Locate the cell with the specified text and output its (X, Y) center coordinate. 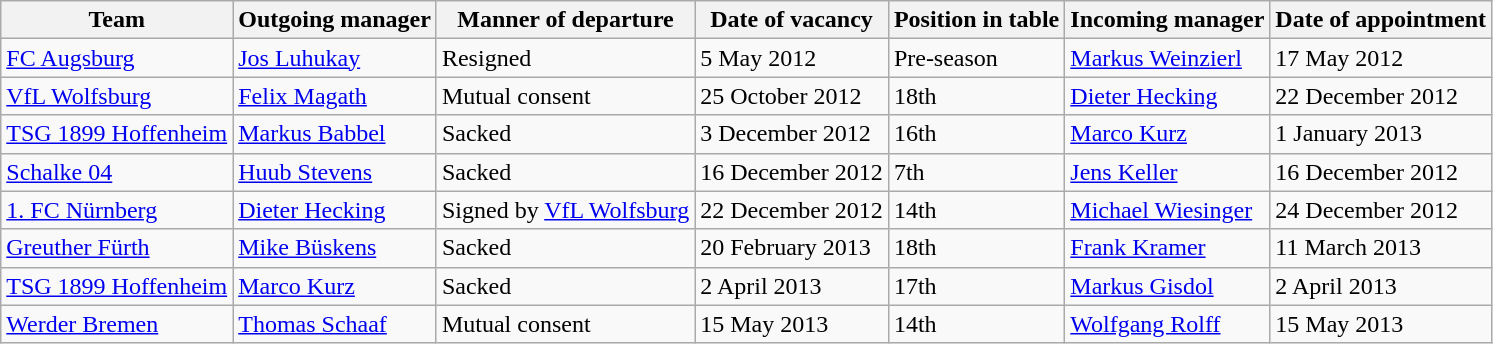
Jos Luhukay (335, 58)
Frank Kramer (1168, 248)
1. FC Nürnberg (117, 210)
VfL Wolfsburg (117, 96)
Mike Büskens (335, 248)
5 May 2012 (792, 58)
Werder Bremen (117, 324)
Pre-season (976, 58)
Jens Keller (1168, 172)
Incoming manager (1168, 20)
20 February 2013 (792, 248)
Date of appointment (1381, 20)
25 October 2012 (792, 96)
17 May 2012 (1381, 58)
Team (117, 20)
17th (976, 286)
Signed by VfL Wolfsburg (565, 210)
Michael Wiesinger (1168, 210)
Wolfgang Rolff (1168, 324)
FC Augsburg (117, 58)
Position in table (976, 20)
1 January 2013 (1381, 134)
Markus Gisdol (1168, 286)
Thomas Schaaf (335, 324)
Markus Babbel (335, 134)
Resigned (565, 58)
Markus Weinzierl (1168, 58)
Date of vacancy (792, 20)
Huub Stevens (335, 172)
24 December 2012 (1381, 210)
16th (976, 134)
11 March 2013 (1381, 248)
Greuther Fürth (117, 248)
3 December 2012 (792, 134)
Outgoing manager (335, 20)
Manner of departure (565, 20)
Felix Magath (335, 96)
7th (976, 172)
Schalke 04 (117, 172)
